Scan for the cell matching the given text and deliver its (X, Y) coordinate at center. 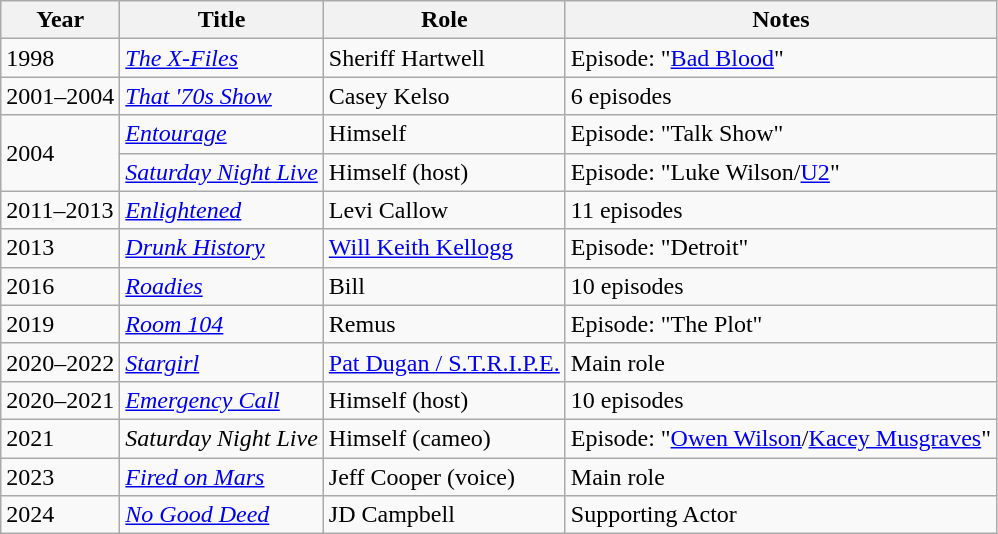
Will Keith Kellogg (444, 248)
Title (222, 20)
Himself (cameo) (444, 438)
Episode: "Owen Wilson/Kacey Musgraves" (780, 438)
Himself (444, 134)
Role (444, 20)
Stargirl (222, 362)
Episode: "Luke Wilson/U2" (780, 172)
1998 (60, 58)
Episode: "Detroit" (780, 248)
2001–2004 (60, 96)
2024 (60, 515)
Supporting Actor (780, 515)
Jeff Cooper (voice) (444, 477)
11 episodes (780, 210)
2021 (60, 438)
Notes (780, 20)
Episode: "Bad Blood" (780, 58)
Entourage (222, 134)
The X-Files (222, 58)
Pat Dugan / S.T.R.I.P.E. (444, 362)
Episode: "The Plot" (780, 324)
2013 (60, 248)
2011–2013 (60, 210)
That '70s Show (222, 96)
No Good Deed (222, 515)
Casey Kelso (444, 96)
Year (60, 20)
Drunk History (222, 248)
Episode: "Talk Show" (780, 134)
Emergency Call (222, 400)
2016 (60, 286)
Fired on Mars (222, 477)
Bill (444, 286)
2023 (60, 477)
2019 (60, 324)
JD Campbell (444, 515)
2004 (60, 153)
2020–2021 (60, 400)
Room 104 (222, 324)
Sheriff Hartwell (444, 58)
Roadies (222, 286)
Remus (444, 324)
6 episodes (780, 96)
Levi Callow (444, 210)
Enlightened (222, 210)
2020–2022 (60, 362)
